Pinpoint the cell where the given text exists, returning its (x, y) midpoint coordinate. 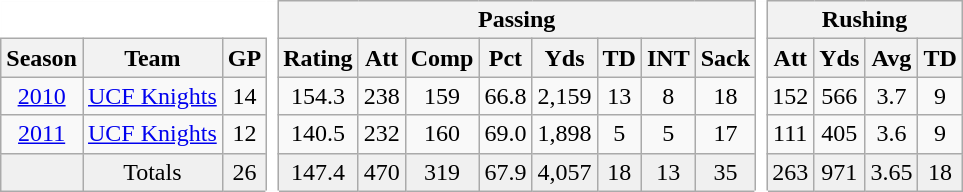
INT (668, 58)
35 (725, 172)
154.3 (318, 96)
8 (668, 96)
12 (244, 134)
Team (152, 58)
140.5 (318, 134)
2011 (42, 134)
971 (840, 172)
159 (442, 96)
160 (442, 134)
319 (442, 172)
26 (244, 172)
Rushing (865, 20)
Pct (506, 58)
232 (382, 134)
238 (382, 96)
Sack (725, 58)
14 (244, 96)
Comp (442, 58)
470 (382, 172)
1,898 (564, 134)
152 (790, 96)
Avg (892, 58)
111 (790, 134)
17 (725, 134)
147.4 (318, 172)
Passing (517, 20)
3.6 (892, 134)
Season (42, 58)
3.7 (892, 96)
Rating (318, 58)
GP (244, 58)
4,057 (564, 172)
3.65 (892, 172)
66.8 (506, 96)
566 (840, 96)
2,159 (564, 96)
263 (790, 172)
69.0 (506, 134)
Totals (152, 172)
405 (840, 134)
2010 (42, 96)
67.9 (506, 172)
